Determine the (x, y) coordinate at the center of the cell enclosing the given text.  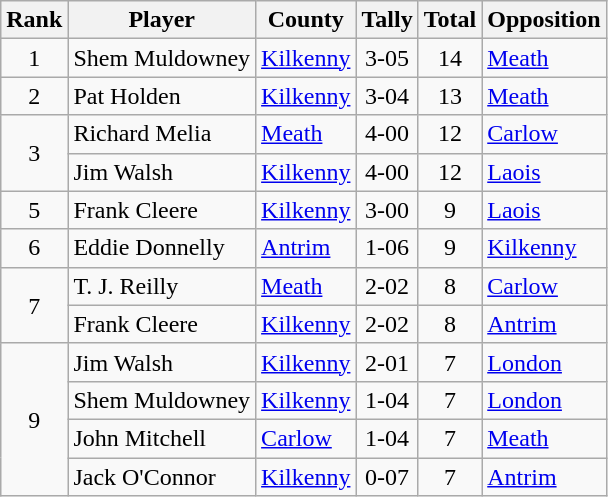
Rank (34, 20)
1 (34, 58)
5 (34, 210)
Opposition (544, 20)
John Mitchell (162, 438)
14 (450, 58)
6 (34, 248)
Player (162, 20)
T. J. Reilly (162, 286)
3-04 (387, 96)
13 (450, 96)
Jack O'Connor (162, 477)
1-06 (387, 248)
Tally (387, 20)
2 (34, 96)
0-07 (387, 477)
County (306, 20)
Pat Holden (162, 96)
Eddie Donnelly (162, 248)
2-01 (387, 362)
3 (34, 153)
3-00 (387, 210)
Total (450, 20)
3-05 (387, 58)
Richard Melia (162, 134)
